Find where the given text appears and provide that cell's center as [X, Y] coordinate. 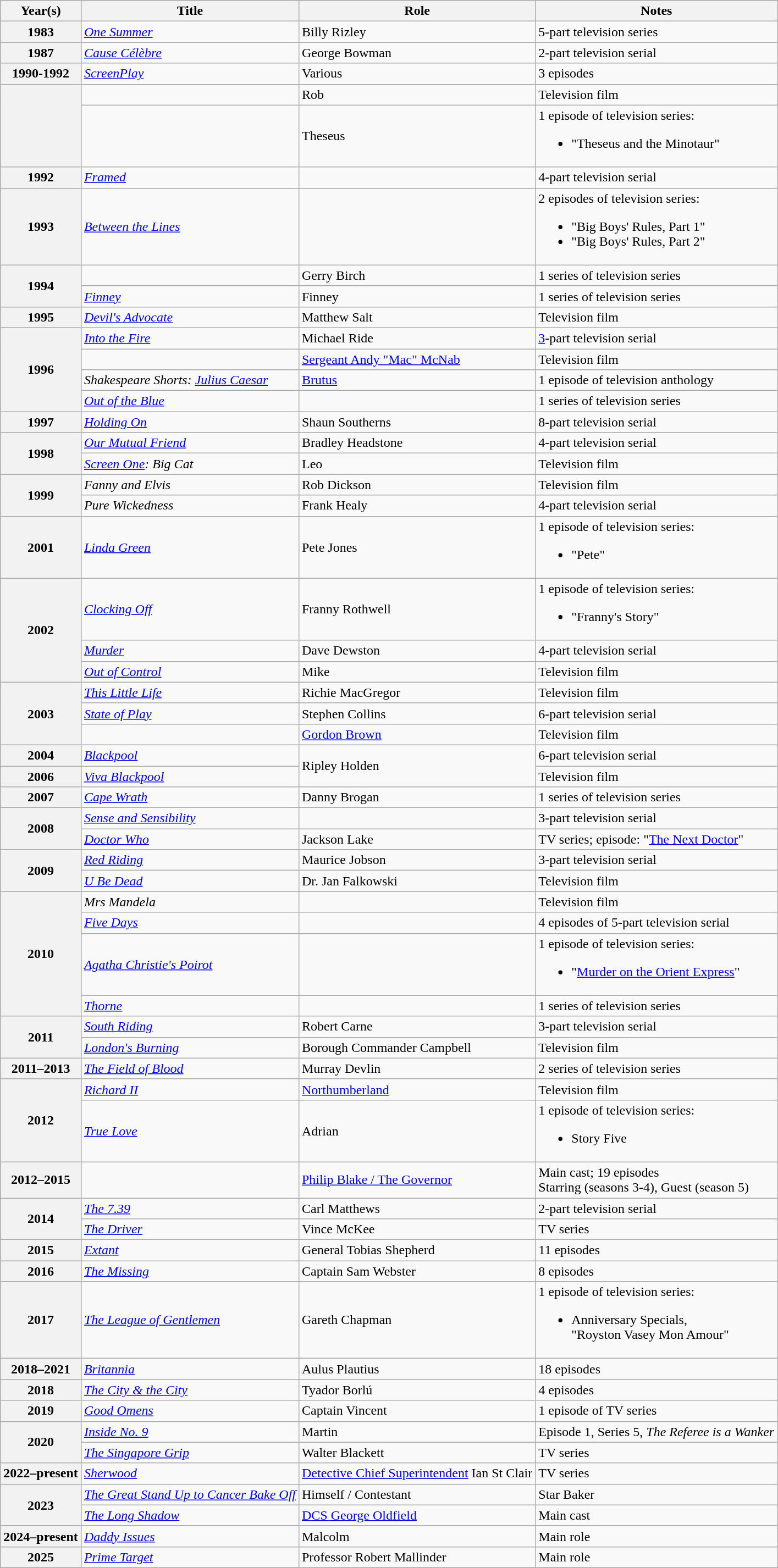
Franny Rothwell [417, 609]
2017 [41, 1320]
Captain Vincent [417, 1411]
Gareth Chapman [417, 1320]
Murder [190, 651]
Gerry Birch [417, 275]
Out of Control [190, 672]
Inside No. 9 [190, 1432]
1995 [41, 317]
Professor Robert Mallinder [417, 1557]
1998 [41, 453]
ScreenPlay [190, 74]
4 episodes [656, 1390]
Adrian [417, 1131]
2024–present [41, 1536]
Malcolm [417, 1536]
2006 [41, 777]
Mrs Mandela [190, 902]
1 episode of television series:"Murder on the Orient Express" [656, 964]
U Be Dead [190, 881]
2014 [41, 1219]
2008 [41, 829]
Doctor Who [190, 839]
South Riding [190, 1027]
The Field of Blood [190, 1068]
Cape Wrath [190, 797]
The Driver [190, 1229]
Into the Fire [190, 338]
Gordon Brown [417, 734]
Prime Target [190, 1557]
The Missing [190, 1271]
Devil's Advocate [190, 317]
Red Riding [190, 860]
Bradley Headstone [417, 443]
1992 [41, 178]
1 episode of television anthology [656, 380]
DCS George Oldfield [417, 1515]
Five Days [190, 923]
TV series; episode: "The Next Doctor" [656, 839]
1994 [41, 286]
Richie MacGregor [417, 692]
4 episodes of 5-part television serial [656, 923]
Himself / Contestant [417, 1494]
2018 [41, 1390]
1 episode of television series:"Theseus and the Minotaur" [656, 136]
Episode 1, Series 5, The Referee is a Wanker [656, 1432]
Sergeant Andy "Mac" McNab [417, 359]
Between the Lines [190, 226]
Linda Green [190, 547]
1990-1992 [41, 74]
2003 [41, 713]
Holding On [190, 422]
1996 [41, 369]
2020 [41, 1442]
The League of Gentlemen [190, 1320]
Framed [190, 178]
Dave Dewston [417, 651]
Cause Célèbre [190, 53]
General Tobias Shepherd [417, 1250]
Robert Carne [417, 1027]
Pete Jones [417, 547]
Rob Dickson [417, 485]
Shaun Southerns [417, 422]
Screen One: Big Cat [190, 464]
2012 [41, 1120]
Sherwood [190, 1473]
Main cast [656, 1515]
Fanny and Elvis [190, 485]
2001 [41, 547]
Notes [656, 11]
Theseus [417, 136]
Good Omens [190, 1411]
London's Burning [190, 1048]
1999 [41, 495]
2002 [41, 630]
Dr. Jan Falkowski [417, 881]
One Summer [190, 32]
2007 [41, 797]
Walter Blackett [417, 1453]
Brutus [417, 380]
Martin [417, 1432]
1997 [41, 422]
This Little Life [190, 692]
Frank Healy [417, 506]
2016 [41, 1271]
Role [417, 11]
Aulus Plautius [417, 1369]
1 episode of TV series [656, 1411]
Title [190, 11]
Main cast; 19 episodesStarring (seasons 3-4), Guest (season 5) [656, 1179]
Extant [190, 1250]
2011 [41, 1037]
Detective Chief Superintendent Ian St Clair [417, 1473]
2004 [41, 755]
The City & the City [190, 1390]
Out of the Blue [190, 401]
Billy Rizley [417, 32]
1983 [41, 32]
Stephen Collins [417, 713]
1987 [41, 53]
Year(s) [41, 11]
The Great Stand Up to Cancer Bake Off [190, 1494]
Star Baker [656, 1494]
The 7.39 [190, 1209]
2 episodes of television series:"Big Boys' Rules, Part 1""Big Boys' Rules, Part 2" [656, 226]
Sense and Sensibility [190, 818]
Mike [417, 672]
1993 [41, 226]
Daddy Issues [190, 1536]
18 episodes [656, 1369]
Various [417, 74]
2012–2015 [41, 1179]
2022–present [41, 1473]
2 series of television series [656, 1068]
Borough Commander Campbell [417, 1048]
George Bowman [417, 53]
Viva Blackpool [190, 777]
2009 [41, 871]
Michael Ride [417, 338]
Ripley Holden [417, 766]
1 episode of television series:Story Five [656, 1131]
Rob [417, 95]
State of Play [190, 713]
2010 [41, 954]
Captain Sam Webster [417, 1271]
1 episode of television series:"Franny's Story" [656, 609]
Leo [417, 464]
Jackson Lake [417, 839]
Danny Brogan [417, 797]
Tyador Borlú [417, 1390]
Northumberland [417, 1089]
Thorne [190, 1006]
2025 [41, 1557]
2015 [41, 1250]
The Singapore Grip [190, 1453]
Carl Matthews [417, 1209]
Maurice Jobson [417, 860]
Blackpool [190, 755]
The Long Shadow [190, 1515]
Vince McKee [417, 1229]
Matthew Salt [417, 317]
True Love [190, 1131]
3 episodes [656, 74]
Shakespeare Shorts: Julius Caesar [190, 380]
Our Mutual Friend [190, 443]
Agatha Christie's Poirot [190, 964]
Richard II [190, 1089]
Britannia [190, 1369]
1 episode of television series:"Pete" [656, 547]
5-part television series [656, 32]
1 episode of television series:Anniversary Specials,"Royston Vasey Mon Amour" [656, 1320]
Philip Blake / The Governor [417, 1179]
Murray Devlin [417, 1068]
2023 [41, 1505]
2018–2021 [41, 1369]
Clocking Off [190, 609]
8-part television serial [656, 422]
Pure Wickedness [190, 506]
2011–2013 [41, 1068]
2019 [41, 1411]
11 episodes [656, 1250]
8 episodes [656, 1271]
